From the cell containing the given text, extract its center point as (x, y) coordinate. 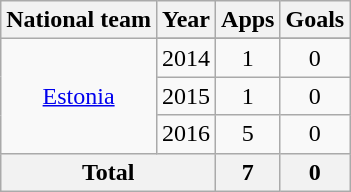
7 (248, 172)
2014 (186, 58)
Goals (315, 20)
2016 (186, 134)
Total (108, 172)
2015 (186, 96)
Year (186, 20)
Estonia (79, 96)
Apps (248, 20)
5 (248, 134)
National team (79, 20)
